Search for the cell housing the specified text and yield its (X, Y) center coordinate. 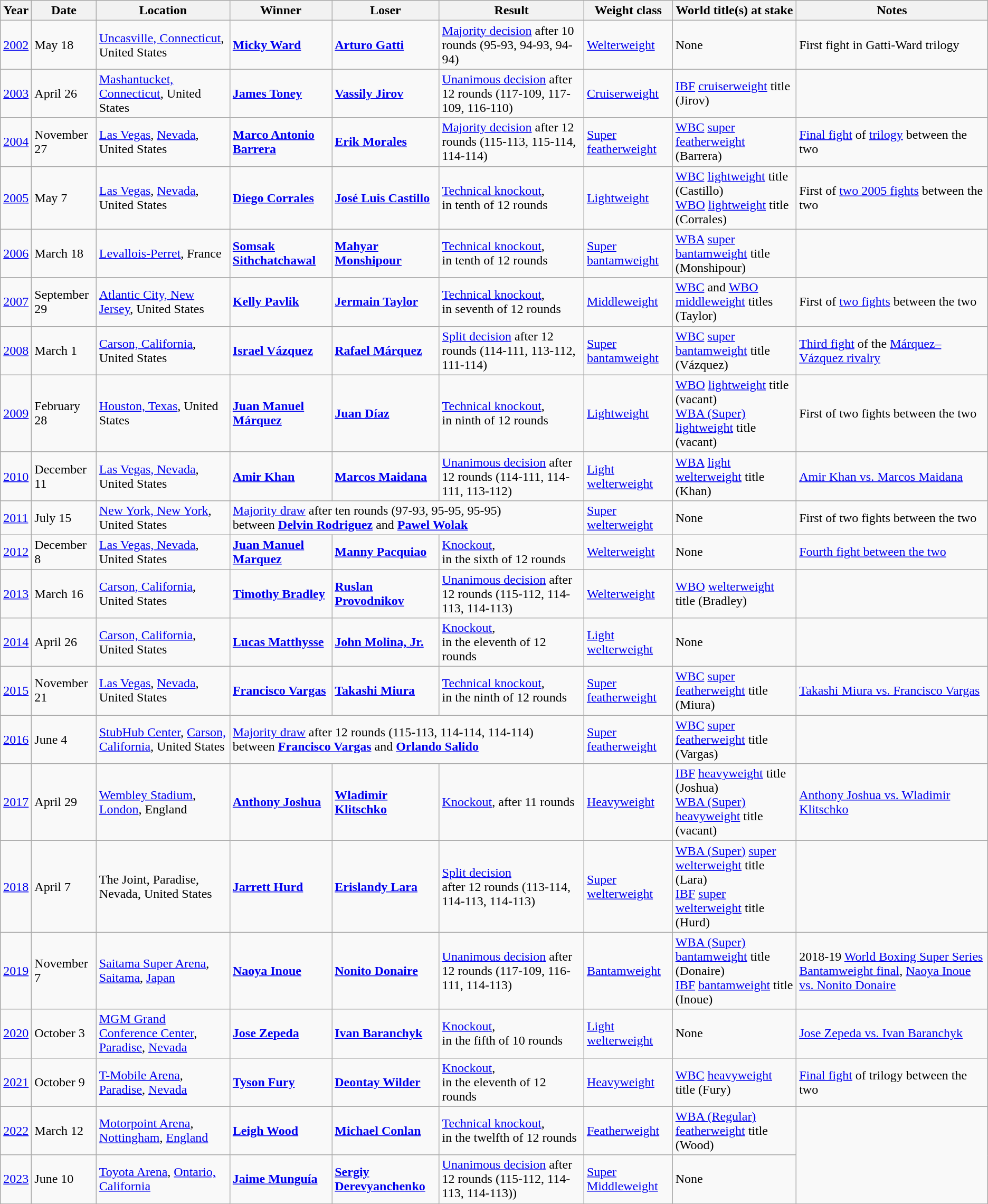
WBC super featherweight title (Miura) (734, 691)
Jermain Taylor (385, 302)
The Joint, Paradise, Nevada, United States (163, 887)
Amir Khan (281, 476)
Atlantic City, New Jersey, United States (163, 302)
T-Mobile Arena, Paradise, Nevada (163, 1082)
José Luis Castillo (385, 197)
Nonito Donaire (385, 971)
March 1 (64, 350)
Middleweight (628, 302)
Jaime Munguía (281, 1179)
WBC super featherweight title (Vargas) (734, 740)
Knockout, in the sixth of 12 rounds (511, 552)
Lucas Matthysse (281, 642)
Somsak Sithchatchawal (281, 253)
2011 (16, 517)
Juan Manuel Márquez (281, 413)
IBF heavyweight title (Joshua) WBA (Super) heavyweight title (vacant) (734, 802)
Naoya Inoue (281, 971)
Tyson Fury (281, 1082)
Micky Ward (281, 45)
Uncasville, Connecticut, United States (163, 45)
Knockout, in the fifth of 10 rounds (511, 1034)
Timothy Bradley (281, 593)
Houston, Texas, United States (163, 413)
Rafael Márquez (385, 350)
Sergiy Derevyanchenko (385, 1179)
2007 (16, 302)
Date (64, 11)
2010 (16, 476)
Diego Corrales (281, 197)
James Toney (281, 93)
2018-19 World Boxing Super Series Bantamweight final, Naoya Inoue vs. Nonito Donaire (892, 971)
Fourth fight between the two (892, 552)
2022 (16, 1131)
Takashi Miura vs. Francisco Vargas (892, 691)
Arturo Gatti (385, 45)
2014 (16, 642)
2008 (16, 350)
June 4 (64, 740)
Unanimous decision after 12 rounds (114-111, 114-111, 113-112) (511, 476)
WBA (Super) bantamweight title (Donaire)IBF bantamweight title (Inoue) (734, 971)
2004 (16, 142)
Technical knockout, in the ninth of 12 rounds (511, 691)
Kelly Pavlik (281, 302)
April 29 (64, 802)
Location (163, 11)
Jarrett Hurd (281, 887)
Francisco Vargas (281, 691)
Toyota Arena, Ontario, California (163, 1179)
New York, New York, United States (163, 517)
Majority decision after 10 rounds (95-93, 94-93, 94-94) (511, 45)
Cruiserweight (628, 93)
WBA (Regular) featherweight title (Wood) (734, 1131)
Erislandy Lara (385, 887)
2018 (16, 887)
Majority decision after 12 rounds (115-113, 115-114, 114-114) (511, 142)
World title(s) at stake (734, 11)
Manny Pacquiao (385, 552)
Amir Khan vs. Marcos Maidana (892, 476)
2012 (16, 552)
Bantamweight (628, 971)
November 27 (64, 142)
May 7 (64, 197)
Takashi Miura (385, 691)
Juan Manuel Marquez (281, 552)
Anthony Joshua (281, 802)
WBC and WBO middleweight titles (Taylor) (734, 302)
Mashantucket, Connecticut, United States (163, 93)
MGM Grand Conference Center, Paradise, Nevada (163, 1034)
WBO welterweight title (Bradley) (734, 593)
December 11 (64, 476)
WBC heavyweight title (Fury) (734, 1082)
Saitama Super Arena, Saitama, Japan (163, 971)
Unanimous decision after 12 rounds (117-109, 116-111, 114-113) (511, 971)
May 18 (64, 45)
Third fight of the Márquez–Vázquez rivalry (892, 350)
2016 (16, 740)
Mahyar Monshipour (385, 253)
July 15 (64, 517)
February 28 (64, 413)
2019 (16, 971)
Wladimir Klitschko (385, 802)
Weight class (628, 11)
April 7 (64, 887)
Technical knockout,in ninth of 12 rounds (511, 413)
Deontay Wilder (385, 1082)
Leigh Wood (281, 1131)
December 8 (64, 552)
2003 (16, 93)
November 7 (64, 971)
Technical knockout,in seventh of 12 rounds (511, 302)
Majority draw after 12 rounds (115-113, 114-114, 114-114) between Francisco Vargas and Orlando Salido (406, 740)
Unanimous decision after 12 rounds (115-112, 114-113, 114-113) (511, 593)
Notes (892, 11)
First fight in Gatti-Ward trilogy (892, 45)
Knockout, after 11 rounds (511, 802)
November 21 (64, 691)
Winner (281, 11)
WBA light welterweight title (Khan) (734, 476)
Motorpoint Arena, Nottingham, England (163, 1131)
Erik Morales (385, 142)
Wembley Stadium, London, England (163, 802)
Year (16, 11)
2002 (16, 45)
Marco Antonio Barrera (281, 142)
Featherweight (628, 1131)
October 3 (64, 1034)
Juan Díaz (385, 413)
2009 (16, 413)
Technical knockout, in the twelfth of 12 rounds (511, 1131)
Ivan Baranchyk (385, 1034)
Loser (385, 11)
Split decision after 12 rounds (114-111, 113-112, 111-114) (511, 350)
Jose Zepeda vs. Ivan Baranchyk (892, 1034)
Levallois-Perret, France (163, 253)
Vassily Jirov (385, 93)
Jose Zepeda (281, 1034)
2021 (16, 1082)
Anthony Joshua vs. Wladimir Klitschko (892, 802)
October 9 (64, 1082)
2020 (16, 1034)
2006 (16, 253)
Marcos Maidana (385, 476)
2023 (16, 1179)
WBC super bantamweight title (Vázquez) (734, 350)
Super Middleweight (628, 1179)
Split decision after 12 rounds (113-114, 114-113, 114-113) (511, 887)
Israel Vázquez (281, 350)
2013 (16, 593)
Result (511, 11)
WBC super featherweight (Barrera) (734, 142)
Unanimous decision after 12 rounds (115-112, 114-113, 114-113)) (511, 1179)
2015 (16, 691)
Majority draw after ten rounds (97-93, 95-95, 95-95) between Delvin Rodriguez and Pawel Wolak (406, 517)
WBA (Super) super welterweight title (Lara) IBF super welterweight title (Hurd) (734, 887)
Michael Conlan (385, 1131)
March 12 (64, 1131)
WBO lightweight title (vacant)WBA (Super) lightweight title (vacant) (734, 413)
John Molina, Jr. (385, 642)
First of two 2005 fights between the two (892, 197)
June 10 (64, 1179)
March 16 (64, 593)
WBC lightweight title (Castillo)WBO lightweight title (Corrales) (734, 197)
Ruslan Provodnikov (385, 593)
2005 (16, 197)
Unanimous decision after 12 rounds (117-109, 117-109, 116-110) (511, 93)
IBF cruiserweight title (Jirov) (734, 93)
2017 (16, 802)
March 18 (64, 253)
September 29 (64, 302)
WBA super bantamweight title (Monshipour) (734, 253)
StubHub Center, Carson, California, United States (163, 740)
